Search for the cell housing the specified text and yield its [X, Y] center coordinate. 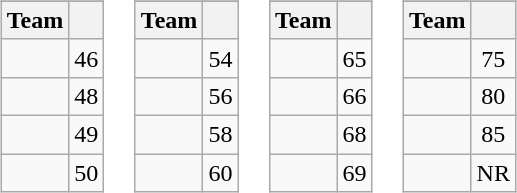
54 [220, 58]
NR [493, 173]
80 [493, 96]
48 [86, 96]
68 [354, 134]
69 [354, 173]
58 [220, 134]
46 [86, 58]
65 [354, 58]
85 [493, 134]
60 [220, 173]
50 [86, 173]
49 [86, 134]
56 [220, 96]
66 [354, 96]
75 [493, 58]
